Capture the cell that displays the provided text and extract its (X, Y) central coordinate. 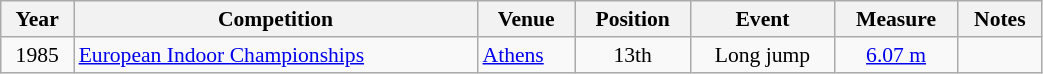
Competition (276, 19)
6.07 m (896, 55)
Measure (896, 19)
13th (632, 55)
European Indoor Championships (276, 55)
1985 (38, 55)
Event (762, 19)
Year (38, 19)
Position (632, 19)
Athens (526, 55)
Notes (1000, 19)
Long jump (762, 55)
Venue (526, 19)
